Determine the [X, Y] coordinate at the center of the cell enclosing the given text.  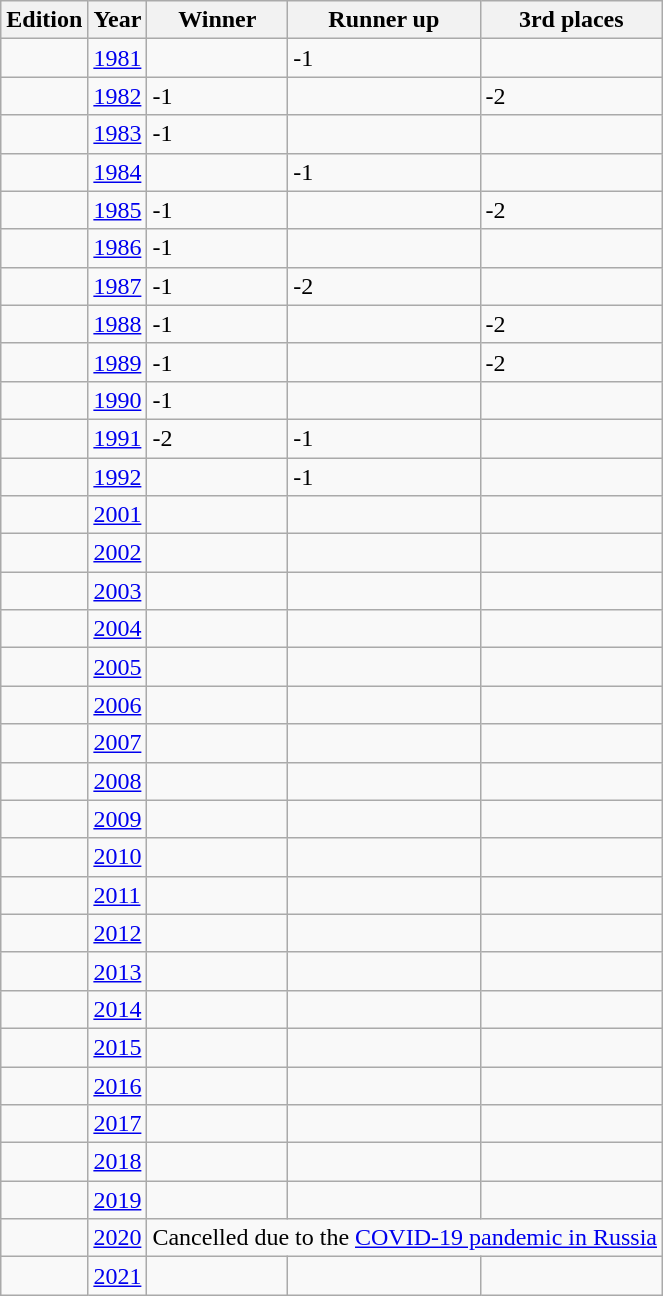
2008 [118, 781]
2001 [118, 515]
2013 [118, 971]
2011 [118, 895]
1992 [118, 477]
2014 [118, 1009]
3rd places [572, 20]
1987 [118, 286]
1984 [118, 172]
Runner up [384, 20]
2016 [118, 1085]
2006 [118, 705]
Cancelled due to the COVID-19 pandemic in Russia [405, 1238]
Year [118, 20]
2009 [118, 819]
1988 [118, 324]
2002 [118, 553]
2020 [118, 1238]
2017 [118, 1124]
2010 [118, 857]
1991 [118, 438]
2004 [118, 629]
2019 [118, 1200]
2007 [118, 743]
1982 [118, 96]
1981 [118, 58]
1986 [118, 248]
2021 [118, 1276]
1989 [118, 362]
Edition [44, 20]
2003 [118, 591]
1985 [118, 210]
Winner [218, 20]
2005 [118, 667]
2018 [118, 1162]
2015 [118, 1047]
1983 [118, 134]
2012 [118, 933]
1990 [118, 400]
